Output the (X, Y) coordinate of the center of the cell containing the given text.  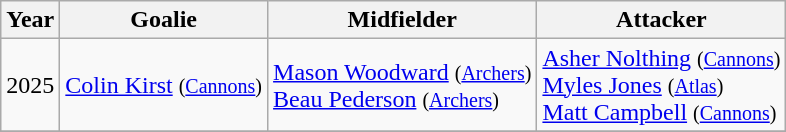
Colin Kirst (Cannons) (164, 85)
2025 (30, 85)
Midfielder (402, 20)
Asher Nolthing (Cannons)Myles Jones (Atlas)Matt Campbell (Cannons) (662, 85)
Goalie (164, 20)
Attacker (662, 20)
Year (30, 20)
Mason Woodward (Archers)Beau Pederson (Archers) (402, 85)
